Determine the [X, Y] coordinate at the center of the cell enclosing the given text.  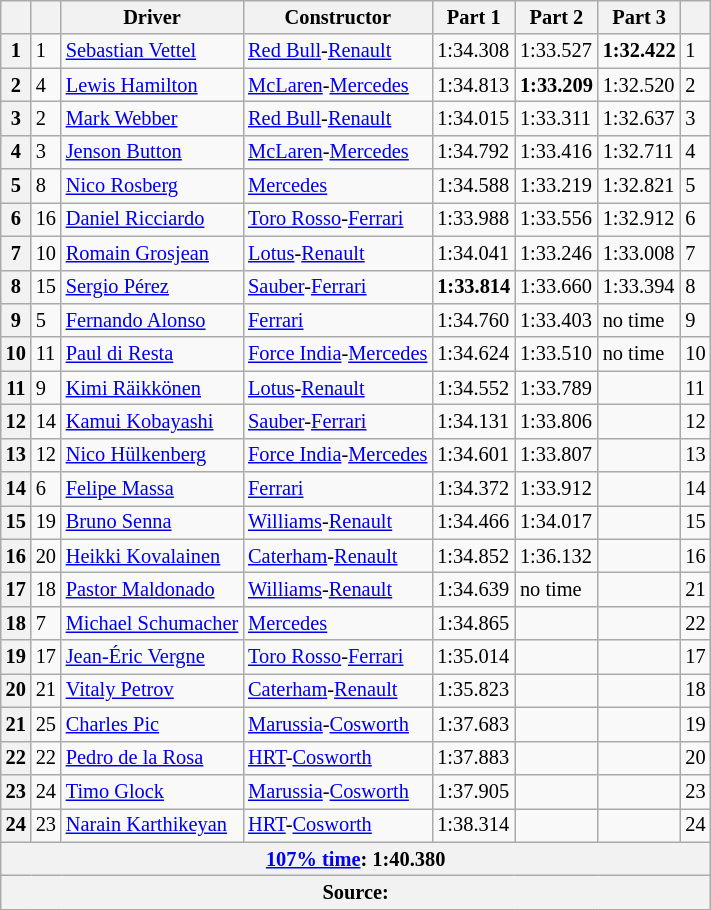
Jenson Button [152, 152]
1:34.131 [474, 421]
1:34.466 [474, 522]
Fernando Alonso [152, 320]
1:33.219 [556, 186]
1:35.014 [474, 657]
1:33.527 [556, 51]
1:32.422 [640, 51]
1:32.912 [640, 219]
Pastor Maldonado [152, 589]
1:33.806 [556, 421]
Mark Webber [152, 118]
1:33.394 [640, 287]
Sebastian Vettel [152, 51]
1:32.520 [640, 85]
1:34.015 [474, 118]
Kimi Räikkönen [152, 388]
25 [46, 724]
Narain Karthikeyan [152, 825]
Sergio Pérez [152, 287]
Romain Grosjean [152, 253]
Heikki Kovalainen [152, 556]
Kamui Kobayashi [152, 421]
Michael Schumacher [152, 623]
1:33.912 [556, 489]
1:37.883 [474, 758]
1:32.711 [640, 152]
1:37.905 [474, 791]
1:32.637 [640, 118]
Constructor [338, 17]
107% time: 1:40.380 [356, 859]
Part 3 [640, 17]
Nico Rosberg [152, 186]
1:32.821 [640, 186]
Bruno Senna [152, 522]
1:37.683 [474, 724]
1:33.246 [556, 253]
1:36.132 [556, 556]
1:35.823 [474, 690]
1:33.807 [556, 455]
Charles Pic [152, 724]
1:33.988 [474, 219]
Paul di Resta [152, 354]
1:33.416 [556, 152]
1:33.209 [556, 85]
1:33.403 [556, 320]
1:34.041 [474, 253]
1:34.601 [474, 455]
Part 2 [556, 17]
1:34.624 [474, 354]
Pedro de la Rosa [152, 758]
1:34.308 [474, 51]
1:33.789 [556, 388]
1:33.008 [640, 253]
1:34.813 [474, 85]
1:34.372 [474, 489]
Vitaly Petrov [152, 690]
1:34.852 [474, 556]
Daniel Ricciardo [152, 219]
1:34.588 [474, 186]
1:33.660 [556, 287]
Source: [356, 892]
1:34.760 [474, 320]
1:38.314 [474, 825]
1:33.311 [556, 118]
1:33.814 [474, 287]
1:34.017 [556, 522]
Timo Glock [152, 791]
1:34.792 [474, 152]
Lewis Hamilton [152, 85]
Part 1 [474, 17]
1:34.865 [474, 623]
1:34.552 [474, 388]
Driver [152, 17]
Nico Hülkenberg [152, 455]
1:34.639 [474, 589]
Felipe Massa [152, 489]
Jean-Éric Vergne [152, 657]
1:33.556 [556, 219]
1:33.510 [556, 354]
